Identify which cell holds the provided text, then report its (X, Y) central coordinate. 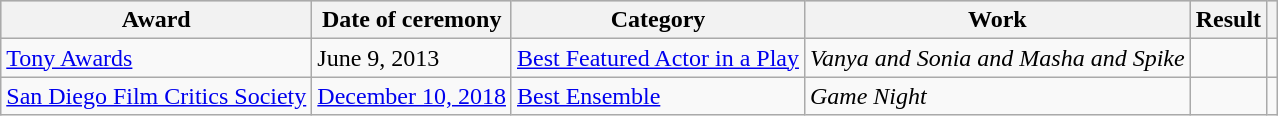
Date of ceremony (412, 20)
Award (156, 20)
Work (997, 20)
Best Ensemble (658, 96)
Tony Awards (156, 58)
Category (658, 20)
Best Featured Actor in a Play (658, 58)
Result (1228, 20)
Vanya and Sonia and Masha and Spike (997, 58)
Game Night (997, 96)
December 10, 2018 (412, 96)
June 9, 2013 (412, 58)
San Diego Film Critics Society (156, 96)
